Locate the cell with the specified text and output its (X, Y) center coordinate. 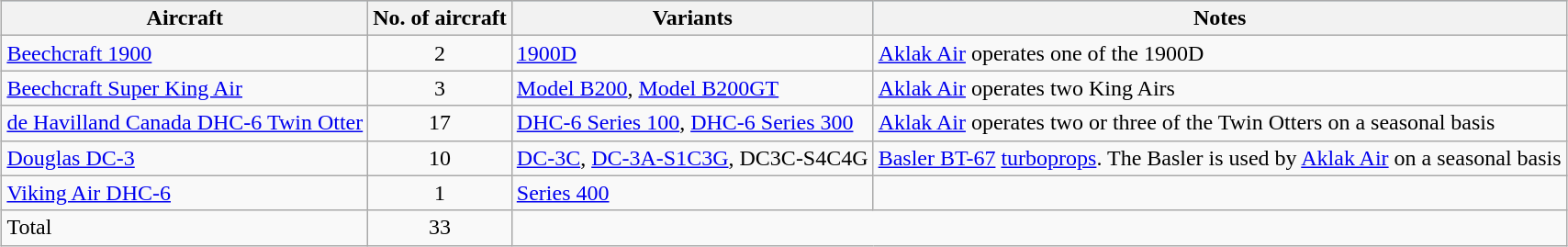
Aklak Air operates two or three of the Twin Otters on a seasonal basis (1219, 123)
2 (441, 53)
Aklak Air operates two King Airs (1219, 88)
1900D (692, 53)
DHC-6 Series 100, DHC-6 Series 300 (692, 123)
Notes (1219, 18)
Douglas DC-3 (185, 158)
Series 400 (692, 193)
de Havilland Canada DHC-6 Twin Otter (185, 123)
Basler BT-67 turboprops. The Basler is used by Aklak Air on a seasonal basis (1219, 158)
33 (441, 228)
17 (441, 123)
DC-3C, DC-3A-S1C3G, DC3C-S4C4G (692, 158)
Viking Air DHC-6 (185, 193)
Total (185, 228)
Aircraft (185, 18)
Model B200, Model B200GT (692, 88)
10 (441, 158)
1 (441, 193)
Variants (692, 18)
Beechcraft 1900 (185, 53)
Beechcraft Super King Air (185, 88)
Aklak Air operates one of the 1900D (1219, 53)
3 (441, 88)
No. of aircraft (441, 18)
